Locate the cell with the specified text and output its [x, y] center coordinate. 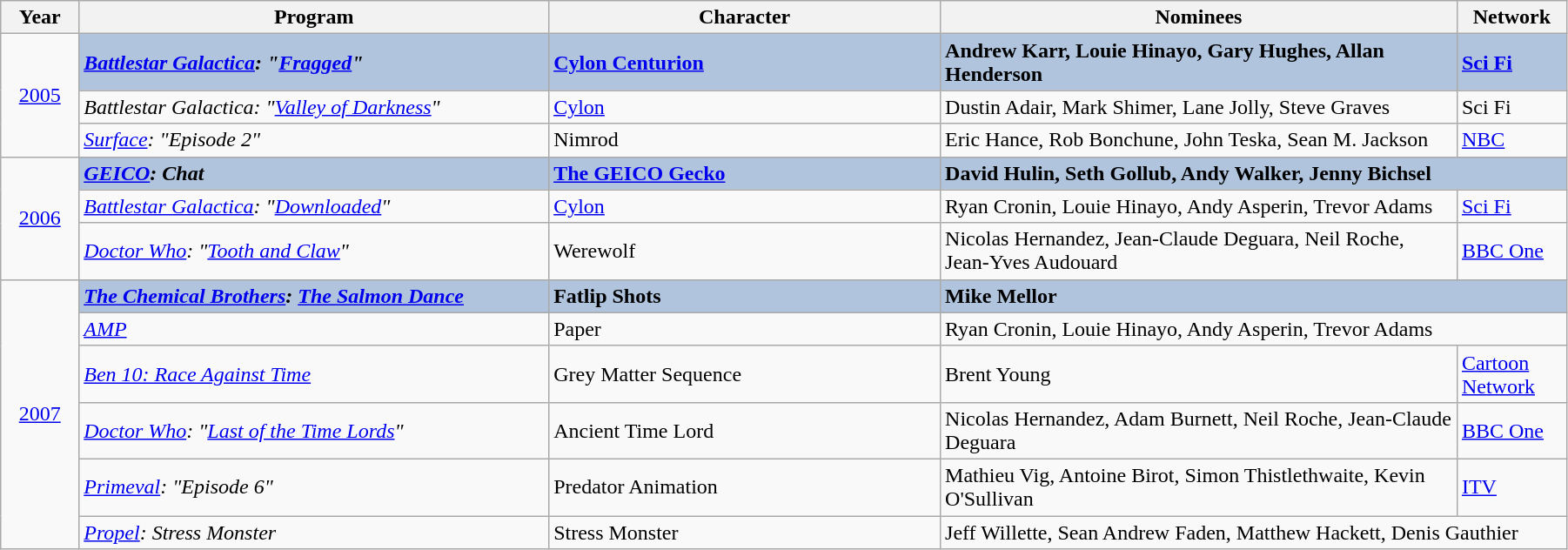
Doctor Who: "Tooth and Claw" [314, 251]
Paper [745, 329]
The GEICO Gecko [745, 173]
Mathieu Vig, Antoine Birot, Simon Thistlethwaite, Kevin O'Sullivan [1199, 487]
Jeff Willette, Sean Andrew Faden, Matthew Hackett, Denis Gauthier [1254, 532]
Andrew Karr, Louie Hinayo, Gary Hughes, Allan Henderson [1199, 63]
2006 [40, 218]
Ancient Time Lord [745, 430]
Nominees [1199, 17]
Brent Young [1199, 374]
Eric Hance, Rob Bonchune, John Teska, Sean M. Jackson [1199, 140]
Stress Monster [745, 532]
Primeval: "Episode 6" [314, 487]
David Hulin, Seth Gollub, Andy Walker, Jenny Bichsel [1254, 173]
Grey Matter Sequence [745, 374]
Predator Animation [745, 487]
Cartoon Network [1511, 374]
Fatlip Shots [745, 296]
Dustin Adair, Mark Shimer, Lane Jolly, Steve Graves [1199, 107]
The Chemical Brothers: The Salmon Dance [314, 296]
Werewolf [745, 251]
Ben 10: Race Against Time [314, 374]
AMP [314, 329]
Battlestar Galactica: "Valley of Darkness" [314, 107]
Battlestar Galactica: "Fragged" [314, 63]
Surface: "Episode 2" [314, 140]
Battlestar Galactica: "Downloaded" [314, 206]
Nicolas Hernandez, Jean-Claude Deguara, Neil Roche, Jean-Yves Audouard [1199, 251]
Network [1511, 17]
2007 [40, 414]
Nicolas Hernandez, Adam Burnett, Neil Roche, Jean-Claude Deguara [1199, 430]
Cylon Centurion [745, 63]
Doctor Who: "Last of the Time Lords" [314, 430]
Propel: Stress Monster [314, 532]
NBC [1511, 140]
ITV [1511, 487]
GEICO: Chat [314, 173]
Program [314, 17]
Mike Mellor [1254, 296]
Nimrod [745, 140]
Character [745, 17]
Year [40, 17]
2005 [40, 96]
